Output the [X, Y] coordinate of the center of the cell containing the given text.  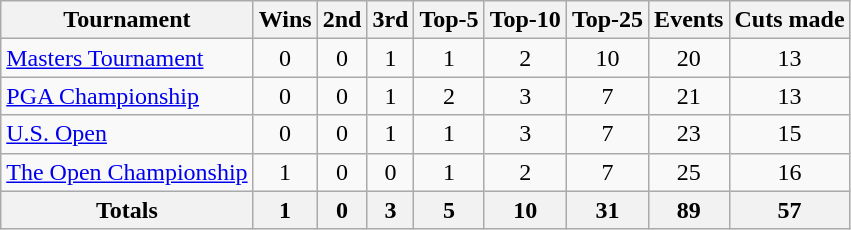
3rd [390, 20]
PGA Championship [127, 96]
Top-25 [607, 20]
2nd [342, 20]
31 [607, 210]
The Open Championship [127, 172]
Top-5 [449, 20]
23 [689, 134]
Totals [127, 210]
89 [689, 210]
25 [689, 172]
20 [689, 58]
5 [449, 210]
Wins [285, 20]
16 [790, 172]
15 [790, 134]
Events [689, 20]
Cuts made [790, 20]
Tournament [127, 20]
57 [790, 210]
Masters Tournament [127, 58]
Top-10 [525, 20]
U.S. Open [127, 134]
21 [689, 96]
